Detect which cell encompasses the target text, then output its [x, y] center coordinate. 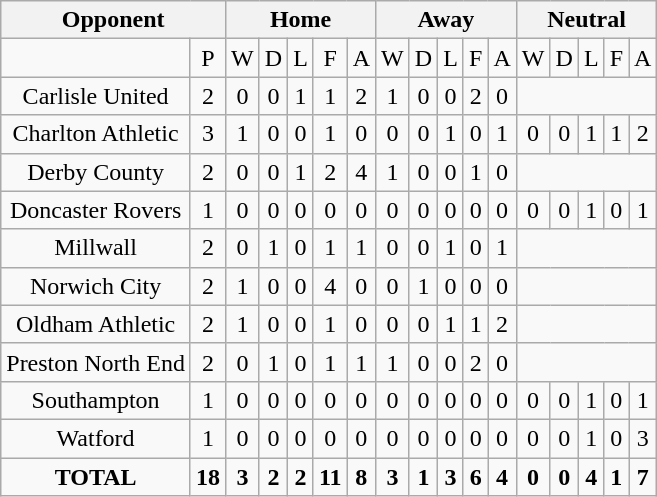
Preston North End [96, 362]
6 [475, 477]
7 [643, 477]
Southampton [96, 400]
Carlisle United [96, 96]
Oldham Athletic [96, 324]
Neutral [586, 20]
8 [361, 477]
18 [208, 477]
Derby County [96, 172]
Doncaster Rovers [96, 210]
Charlton Athletic [96, 134]
TOTAL [96, 477]
Millwall [96, 248]
Home [301, 20]
11 [330, 477]
Watford [96, 438]
Opponent [114, 20]
P [208, 58]
Away [446, 20]
Norwich City [96, 286]
